For the text-containing cell, return its midpoint in [x, y] coordinate format. 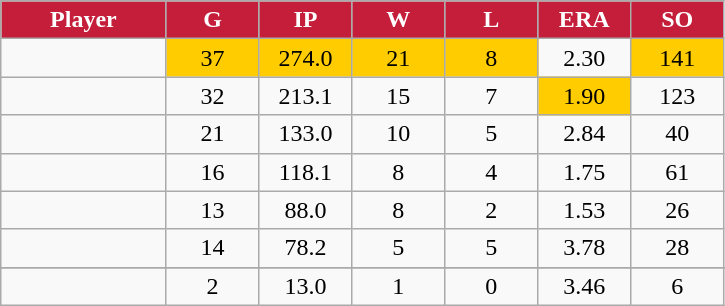
28 [678, 248]
16 [212, 172]
14 [212, 248]
10 [398, 134]
3.78 [584, 248]
88.0 [306, 210]
118.1 [306, 172]
133.0 [306, 134]
274.0 [306, 58]
13 [212, 210]
61 [678, 172]
3.46 [584, 286]
Player [84, 20]
6 [678, 286]
1.90 [584, 96]
1 [398, 286]
26 [678, 210]
141 [678, 58]
13.0 [306, 286]
213.1 [306, 96]
W [398, 20]
32 [212, 96]
78.2 [306, 248]
IP [306, 20]
G [212, 20]
2.84 [584, 134]
15 [398, 96]
L [492, 20]
0 [492, 286]
7 [492, 96]
4 [492, 172]
SO [678, 20]
1.53 [584, 210]
2.30 [584, 58]
ERA [584, 20]
123 [678, 96]
40 [678, 134]
1.75 [584, 172]
37 [212, 58]
